Provide the (X, Y) coordinate of the cell's center where the given text is located.  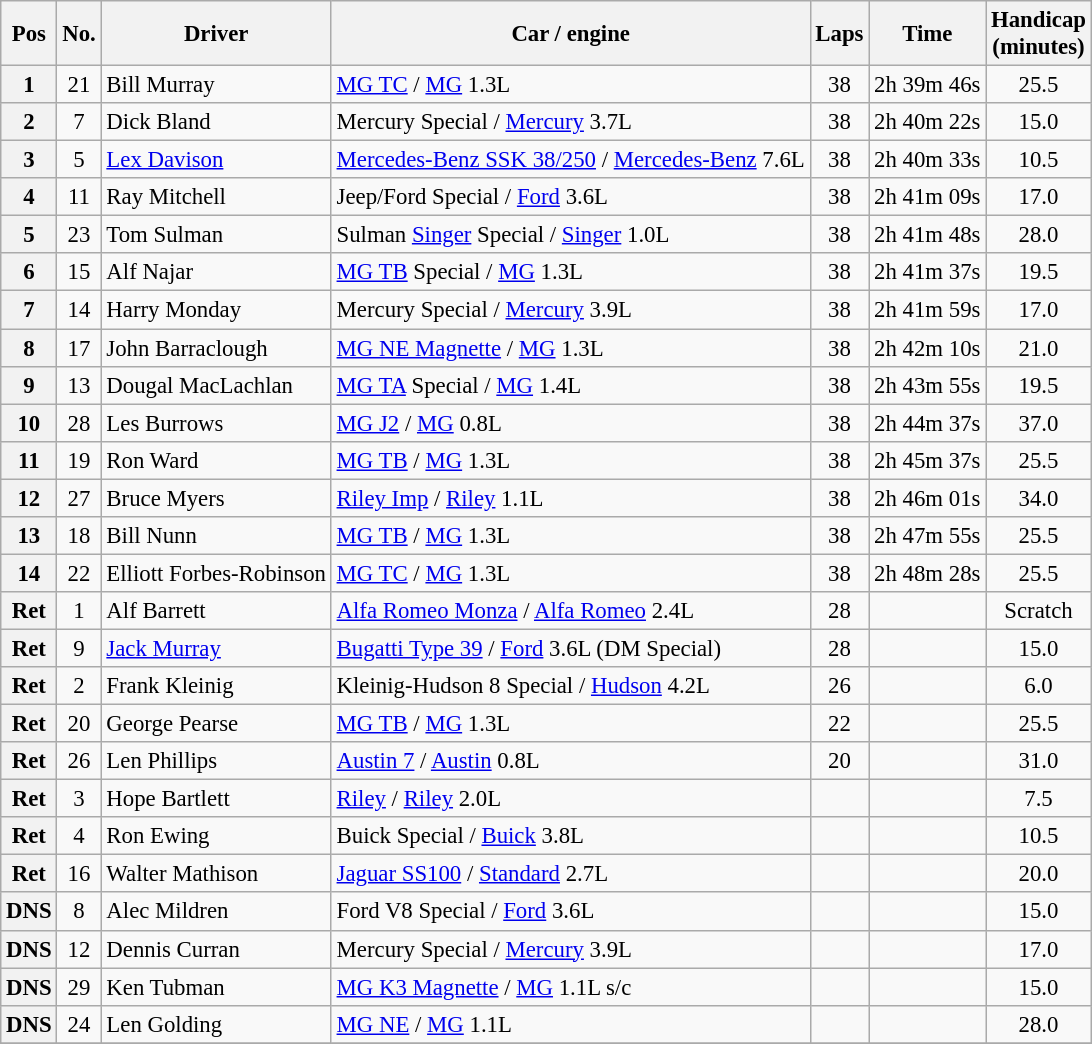
Tom Sulman (216, 235)
21.0 (1039, 348)
Dick Bland (216, 122)
Elliott Forbes-Robinson (216, 573)
Pos (29, 34)
Lex Davison (216, 160)
2h 39m 46s (928, 85)
2h 41m 59s (928, 310)
Bill Nunn (216, 536)
2h 47m 55s (928, 536)
George Pearse (216, 724)
MG NE / MG 1.1L (570, 1024)
Frank Kleinig (216, 686)
18 (79, 536)
Hope Bartlett (216, 799)
Len Golding (216, 1024)
John Barraclough (216, 348)
19 (79, 460)
Riley / Riley 2.0L (570, 799)
24 (79, 1024)
Car / engine (570, 34)
Alec Mildren (216, 912)
2h 40m 33s (928, 160)
Jack Murray (216, 648)
10 (29, 423)
6 (29, 273)
Austin 7 / Austin 0.8L (570, 761)
2h 46m 01s (928, 498)
2h 41m 37s (928, 273)
2h 43m 55s (928, 385)
7.5 (1039, 799)
Walter Mathison (216, 874)
No. (79, 34)
Mercedes-Benz SSK 38/250 / Mercedes-Benz 7.6L (570, 160)
Handicap (minutes) (1039, 34)
Ray Mitchell (216, 197)
34.0 (1039, 498)
31.0 (1039, 761)
21 (79, 85)
2h 48m 28s (928, 573)
Len Phillips (216, 761)
MG J2 / MG 0.8L (570, 423)
6.0 (1039, 686)
2h 44m 37s (928, 423)
15 (79, 273)
Sulman Singer Special / Singer 1.0L (570, 235)
2h 41m 09s (928, 197)
Bruce Myers (216, 498)
Jeep/Ford Special / Ford 3.6L (570, 197)
MG NE Magnette / MG 1.3L (570, 348)
Bill Murray (216, 85)
2h 40m 22s (928, 122)
Harry Monday (216, 310)
2h 45m 37s (928, 460)
Ron Ward (216, 460)
Dennis Curran (216, 949)
Ford V8 Special / Ford 3.6L (570, 912)
37.0 (1039, 423)
Bugatti Type 39 / Ford 3.6L (DM Special) (570, 648)
Driver (216, 34)
MG K3 Magnette / MG 1.1L s/c (570, 987)
Les Burrows (216, 423)
2h 42m 10s (928, 348)
Alfa Romeo Monza / Alfa Romeo 2.4L (570, 611)
23 (79, 235)
Scratch (1039, 611)
Buick Special / Buick 3.8L (570, 836)
2h 41m 48s (928, 235)
Alf Barrett (216, 611)
Ron Ewing (216, 836)
Alf Najar (216, 273)
16 (79, 874)
MG TA Special / MG 1.4L (570, 385)
Riley Imp / Riley 1.1L (570, 498)
17 (79, 348)
Laps (840, 34)
Time (928, 34)
20.0 (1039, 874)
Kleinig-Hudson 8 Special / Hudson 4.2L (570, 686)
Mercury Special / Mercury 3.7L (570, 122)
MG TB Special / MG 1.3L (570, 273)
Jaguar SS100 / Standard 2.7L (570, 874)
Ken Tubman (216, 987)
Dougal MacLachlan (216, 385)
29 (79, 987)
27 (79, 498)
